Return the (x, y) coordinate for the center point of the cell that contains the specified text.  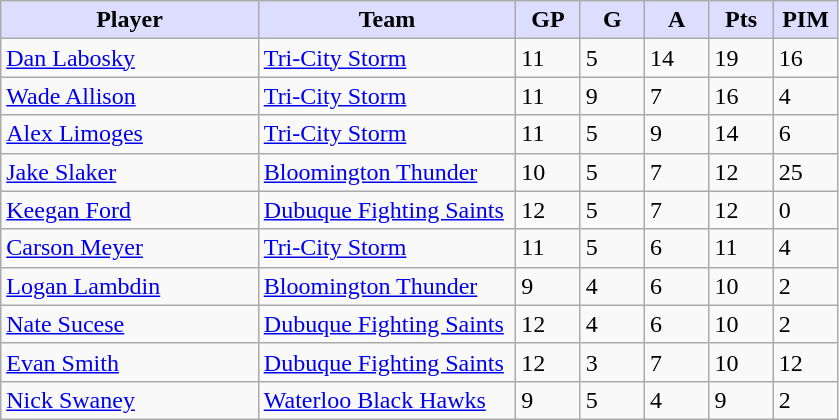
Nick Swaney (130, 400)
Team (387, 20)
Pts (741, 20)
GP (548, 20)
G (612, 20)
Carson Meyer (130, 248)
Evan Smith (130, 362)
Wade Allison (130, 96)
Jake Slaker (130, 172)
0 (805, 210)
Alex Limoges (130, 134)
A (677, 20)
19 (741, 58)
Player (130, 20)
PIM (805, 20)
25 (805, 172)
Keegan Ford (130, 210)
Nate Sucese (130, 324)
Dan Labosky (130, 58)
Waterloo Black Hawks (387, 400)
Logan Lambdin (130, 286)
3 (612, 362)
